Capture the cell that displays the provided text and extract its [X, Y] central coordinate. 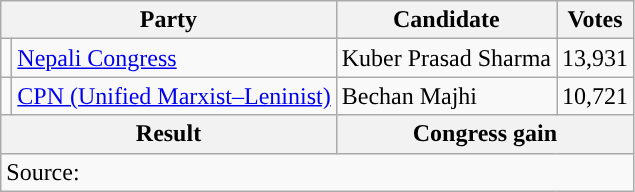
Source: [318, 172]
Kuber Prasad Sharma [446, 58]
Bechan Majhi [446, 96]
Result [168, 134]
Party [168, 20]
13,931 [596, 58]
Nepali Congress [174, 58]
Votes [596, 20]
Candidate [446, 20]
CPN (Unified Marxist–Leninist) [174, 96]
Congress gain [484, 134]
10,721 [596, 96]
